Output the [x, y] coordinate of the center of the cell containing the given text.  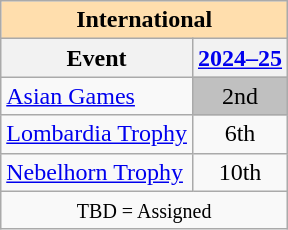
Lombardia Trophy [97, 134]
International [144, 20]
6th [240, 134]
Asian Games [97, 96]
Nebelhorn Trophy [97, 172]
Event [97, 58]
2nd [240, 96]
10th [240, 172]
2024–25 [240, 58]
TBD = Assigned [144, 210]
